From the cell containing the given text, extract its center point as [x, y] coordinate. 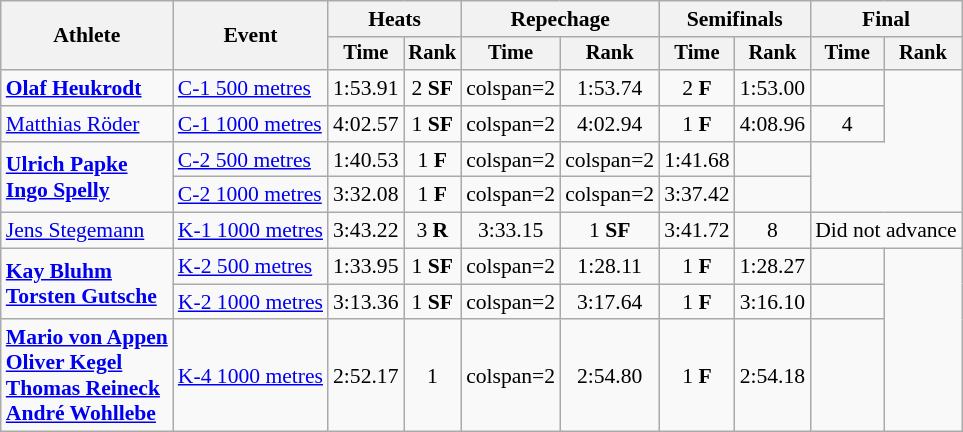
8 [772, 231]
Matthias Röder [87, 124]
1:40.53 [366, 160]
C-1 1000 metres [250, 124]
Event [250, 36]
1:28.27 [772, 267]
C-1 500 metres [250, 88]
3:32.08 [366, 195]
Kay BluhmTorsten Gutsche [87, 284]
3:16.10 [772, 302]
Did not advance [886, 231]
Semifinals [734, 19]
Mario von AppenOliver KegelThomas ReineckAndré Wohllebe [87, 376]
Ulrich PapkeIngo Spelly [87, 178]
1:28.11 [610, 267]
3:17.64 [610, 302]
4:02.94 [610, 124]
Heats [394, 19]
C-2 1000 metres [250, 195]
1:53.74 [610, 88]
Athlete [87, 36]
K-1 1000 metres [250, 231]
K-2 1000 metres [250, 302]
1:33.95 [366, 267]
1:41.68 [696, 160]
3:37.42 [696, 195]
4:02.57 [366, 124]
2 F [696, 88]
1:53.00 [772, 88]
4:08.96 [772, 124]
Jens Stegemann [87, 231]
1:53.91 [366, 88]
Repechage [560, 19]
C-2 500 metres [250, 160]
Final [886, 19]
2:54.18 [772, 376]
Olaf Heukrodt [87, 88]
K-4 1000 metres [250, 376]
1 [433, 376]
2:52.17 [366, 376]
3:33.15 [510, 231]
3:13.36 [366, 302]
3:41.72 [696, 231]
K-2 500 metres [250, 267]
2 SF [433, 88]
2:54.80 [610, 376]
3:43.22 [366, 231]
4 [847, 124]
3 R [433, 231]
